Scan for the cell matching the given text and deliver its [x, y] coordinate at center. 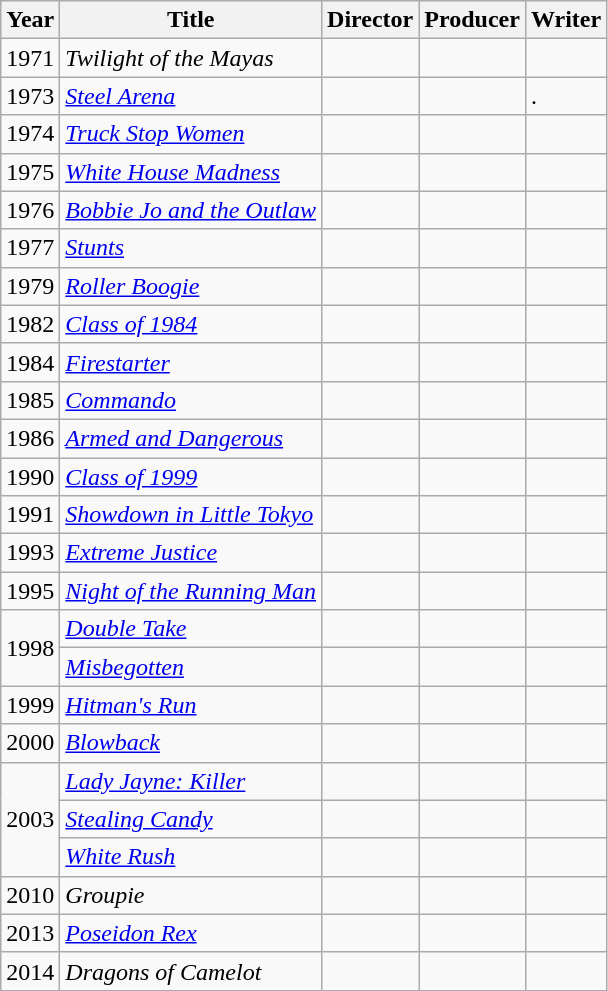
1973 [30, 96]
Misbegotten [191, 667]
Poseidon Rex [191, 933]
Double Take [191, 629]
Showdown in Little Tokyo [191, 515]
Truck Stop Women [191, 134]
Armed and Dangerous [191, 438]
1971 [30, 58]
Title [191, 20]
. [566, 96]
Year [30, 20]
Dragons of Camelot [191, 971]
Lady Jayne: Killer [191, 781]
2000 [30, 743]
1979 [30, 286]
White Rush [191, 857]
2010 [30, 895]
Roller Boogie [191, 286]
1976 [30, 210]
1990 [30, 477]
1993 [30, 553]
Writer [566, 20]
1977 [30, 248]
1982 [30, 324]
Groupie [191, 895]
Commando [191, 400]
1991 [30, 515]
2003 [30, 819]
Stealing Candy [191, 819]
White House Madness [191, 172]
1986 [30, 438]
1999 [30, 705]
Stunts [191, 248]
2013 [30, 933]
1985 [30, 400]
Blowback [191, 743]
Hitman's Run [191, 705]
1995 [30, 591]
Twilight of the Mayas [191, 58]
Steel Arena [191, 96]
Bobbie Jo and the Outlaw [191, 210]
Night of the Running Man [191, 591]
Class of 1999 [191, 477]
Extreme Justice [191, 553]
Firestarter [191, 362]
1974 [30, 134]
Director [370, 20]
1984 [30, 362]
Class of 1984 [191, 324]
1998 [30, 648]
Producer [472, 20]
2014 [30, 971]
1975 [30, 172]
